Scan for the cell matching the given text and deliver its [X, Y] coordinate at center. 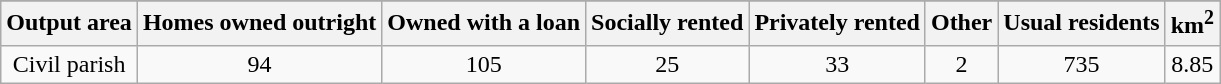
km2 [1192, 24]
Usual residents [1082, 24]
Socially rented [668, 24]
Owned with a loan [484, 24]
105 [484, 64]
Civil parish [70, 64]
94 [259, 64]
8.85 [1192, 64]
Other [961, 24]
Output area [70, 24]
33 [838, 64]
Privately rented [838, 24]
Homes owned outright [259, 24]
25 [668, 64]
2 [961, 64]
735 [1082, 64]
